Scan for the cell matching the given text and deliver its [x, y] coordinate at center. 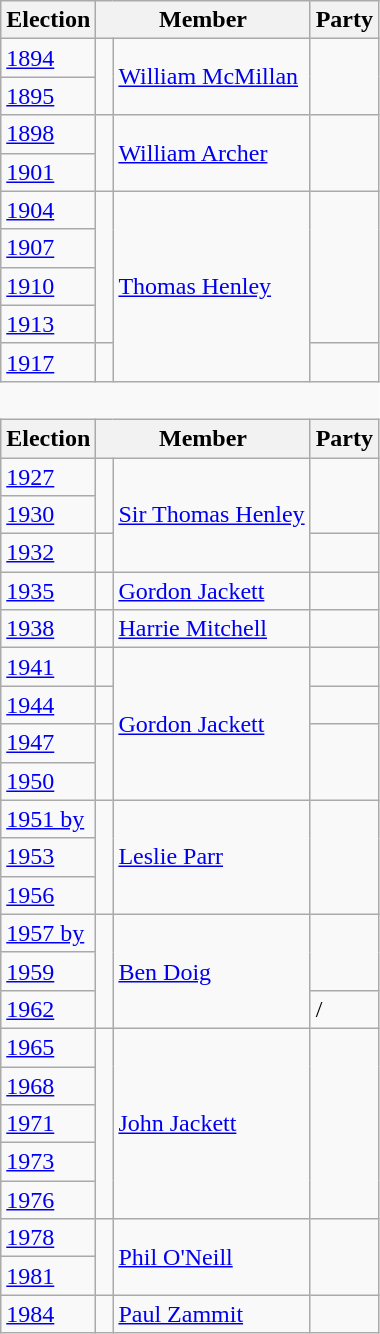
Leslie Parr [212, 857]
1950 [48, 781]
1956 [48, 895]
1930 [48, 515]
John Jackett [212, 1123]
1984 [48, 1314]
1901 [48, 172]
1895 [48, 96]
1907 [48, 248]
1927 [48, 477]
William Archer [212, 153]
1932 [48, 553]
William McMillan [212, 77]
1894 [48, 58]
1962 [48, 1009]
1910 [48, 286]
1978 [48, 1238]
1971 [48, 1124]
1953 [48, 857]
1913 [48, 324]
1965 [48, 1047]
1959 [48, 971]
Thomas Henley [212, 286]
1951 by [48, 819]
1968 [48, 1085]
1944 [48, 705]
Ben Doig [212, 971]
1947 [48, 743]
1898 [48, 134]
Harrie Mitchell [212, 629]
1973 [48, 1162]
Phil O'Neill [212, 1257]
1976 [48, 1200]
/ [344, 1009]
1981 [48, 1276]
1941 [48, 667]
1938 [48, 629]
1904 [48, 210]
1935 [48, 591]
Sir Thomas Henley [212, 515]
1957 by [48, 933]
Paul Zammit [212, 1314]
1917 [48, 362]
